From the cell containing the given text, extract its center point as (x, y) coordinate. 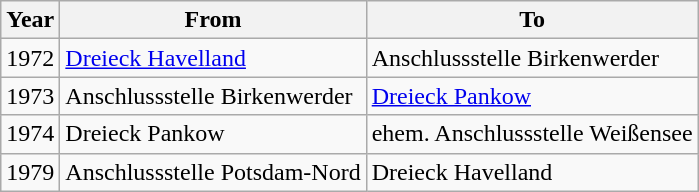
To (532, 20)
ehem. Anschlussstelle Weißensee (532, 134)
Year (30, 20)
From (213, 20)
1972 (30, 58)
1979 (30, 172)
1973 (30, 96)
Anschlussstelle Potsdam-Nord (213, 172)
1974 (30, 134)
